Find where the given text appears and provide that cell's center as (x, y) coordinate. 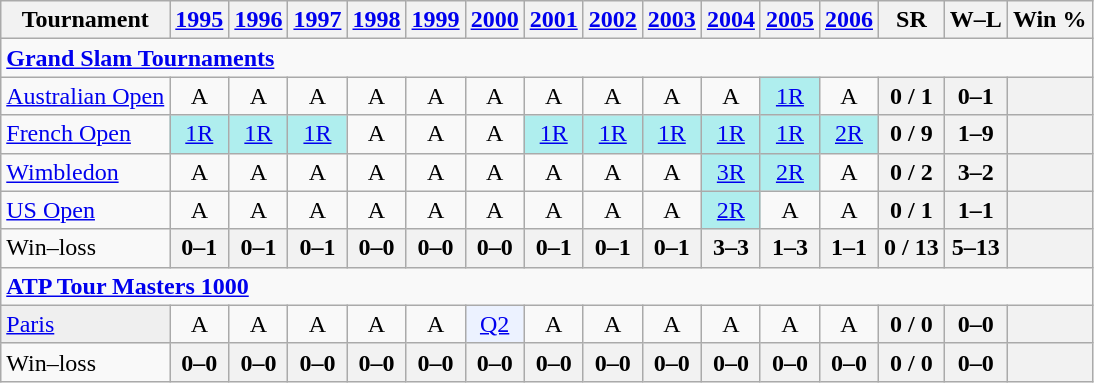
2004 (730, 20)
3R (730, 172)
1995 (200, 20)
0 / 13 (912, 248)
Tournament (86, 20)
Q2 (494, 324)
1–3 (790, 248)
1996 (258, 20)
5–13 (976, 248)
2003 (672, 20)
1–9 (976, 134)
Wimbledon (86, 172)
0 / 9 (912, 134)
W–L (976, 20)
SR (912, 20)
2001 (554, 20)
ATP Tour Masters 1000 (546, 286)
Win % (1050, 20)
2000 (494, 20)
Paris (86, 324)
1997 (318, 20)
1998 (376, 20)
Australian Open (86, 96)
3–3 (730, 248)
1999 (436, 20)
French Open (86, 134)
2006 (848, 20)
3–2 (976, 172)
2005 (790, 20)
0 / 2 (912, 172)
US Open (86, 210)
Grand Slam Tournaments (546, 58)
2002 (612, 20)
